Find where the given text appears and provide that cell's center as [X, Y] coordinate. 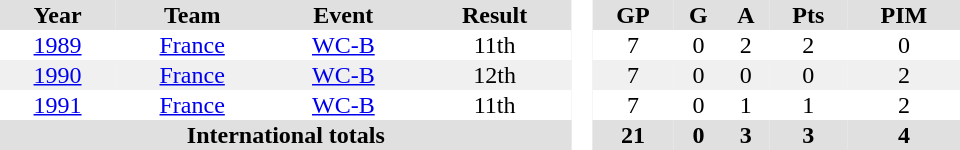
21 [633, 135]
4 [904, 135]
Result [494, 15]
Year [58, 15]
PIM [904, 15]
G [698, 15]
GP [633, 15]
12th [494, 75]
1989 [58, 45]
Team [192, 15]
Event [343, 15]
A [746, 15]
Pts [808, 15]
1990 [58, 75]
1991 [58, 105]
International totals [286, 135]
